From the cell containing the given text, extract its center point as (x, y) coordinate. 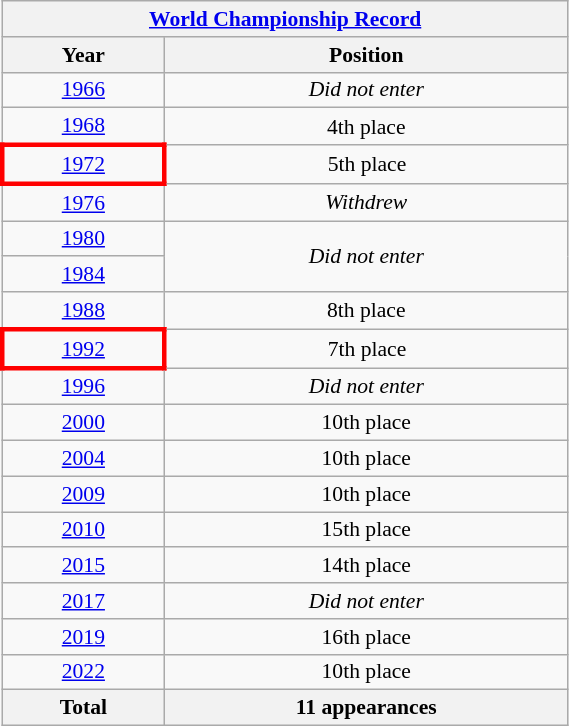
2022 (83, 672)
1980 (83, 239)
8th place (366, 310)
1996 (83, 386)
2017 (83, 601)
2019 (83, 637)
1984 (83, 275)
1966 (83, 90)
Year (83, 55)
World Championship Record (285, 19)
1992 (83, 348)
1988 (83, 310)
1972 (83, 164)
Position (366, 55)
Withdrew (366, 202)
1968 (83, 126)
14th place (366, 566)
1976 (83, 202)
Total (83, 708)
4th place (366, 126)
15th place (366, 530)
2010 (83, 530)
11 appearances (366, 708)
7th place (366, 348)
2000 (83, 423)
16th place (366, 637)
2009 (83, 494)
2015 (83, 566)
5th place (366, 164)
2004 (83, 459)
